Extract the [x, y] coordinate from the center of the cell holding the provided text.  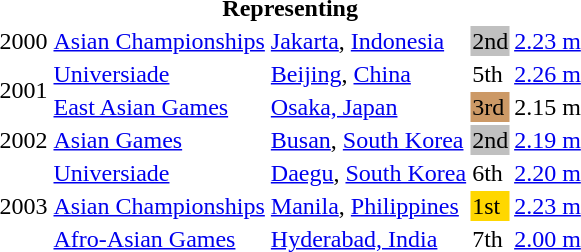
1st [490, 206]
Osaka, Japan [368, 107]
Asian Games [159, 140]
3rd [490, 107]
5th [490, 74]
6th [490, 173]
East Asian Games [159, 107]
Jakarta, Indonesia [368, 41]
Daegu, South Korea [368, 173]
Manila, Philippines [368, 206]
Beijing, China [368, 74]
Busan, South Korea [368, 140]
